Output the [X, Y] coordinate of the center of the cell containing the given text.  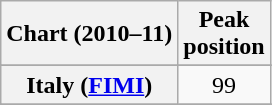
Italy (FIMI) [90, 85]
99 [224, 85]
Peakposition [224, 34]
Chart (2010–11) [90, 34]
